Output the (X, Y) coordinate of the center of the cell containing the given text.  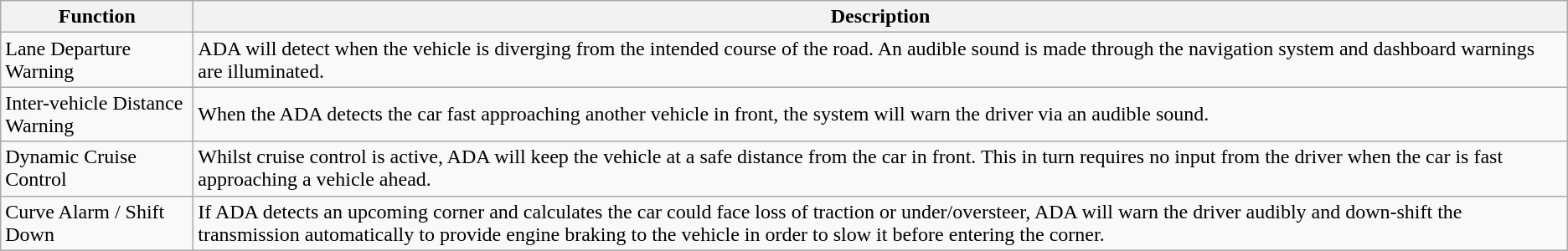
Dynamic Cruise Control (97, 169)
Description (880, 17)
Function (97, 17)
When the ADA detects the car fast approaching another vehicle in front, the system will warn the driver via an audible sound. (880, 114)
Inter-vehicle Distance Warning (97, 114)
Curve Alarm / Shift Down (97, 223)
Lane Departure Warning (97, 60)
